For the text-containing cell, return its midpoint in (X, Y) coordinate format. 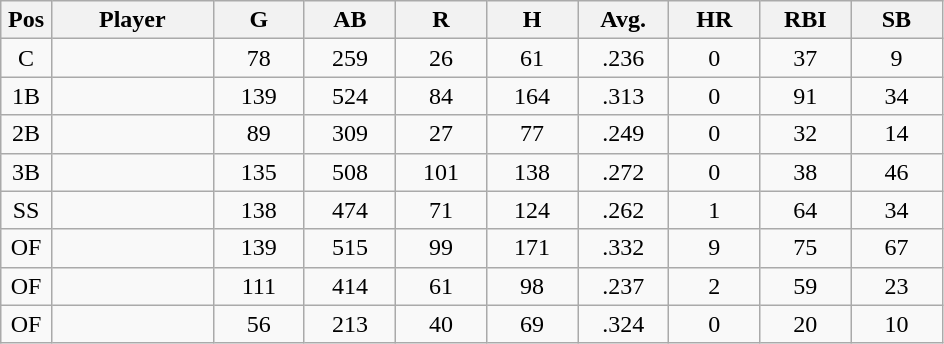
75 (806, 248)
.324 (624, 324)
.236 (624, 58)
G (258, 20)
14 (896, 134)
111 (258, 286)
474 (350, 210)
1 (714, 210)
38 (806, 172)
2B (26, 134)
71 (440, 210)
77 (532, 134)
27 (440, 134)
56 (258, 324)
40 (440, 324)
23 (896, 286)
84 (440, 96)
91 (806, 96)
89 (258, 134)
Avg. (624, 20)
46 (896, 172)
.272 (624, 172)
.262 (624, 210)
SS (26, 210)
508 (350, 172)
135 (258, 172)
59 (806, 286)
164 (532, 96)
.237 (624, 286)
RBI (806, 20)
67 (896, 248)
64 (806, 210)
1B (26, 96)
C (26, 58)
AB (350, 20)
26 (440, 58)
69 (532, 324)
R (440, 20)
.249 (624, 134)
515 (350, 248)
.313 (624, 96)
Pos (26, 20)
.332 (624, 248)
20 (806, 324)
259 (350, 58)
309 (350, 134)
171 (532, 248)
524 (350, 96)
3B (26, 172)
98 (532, 286)
78 (258, 58)
213 (350, 324)
37 (806, 58)
2 (714, 286)
H (532, 20)
SB (896, 20)
101 (440, 172)
414 (350, 286)
32 (806, 134)
HR (714, 20)
10 (896, 324)
Player (132, 20)
99 (440, 248)
124 (532, 210)
